Determine the (X, Y) coordinate at the center of the cell enclosing the given text.  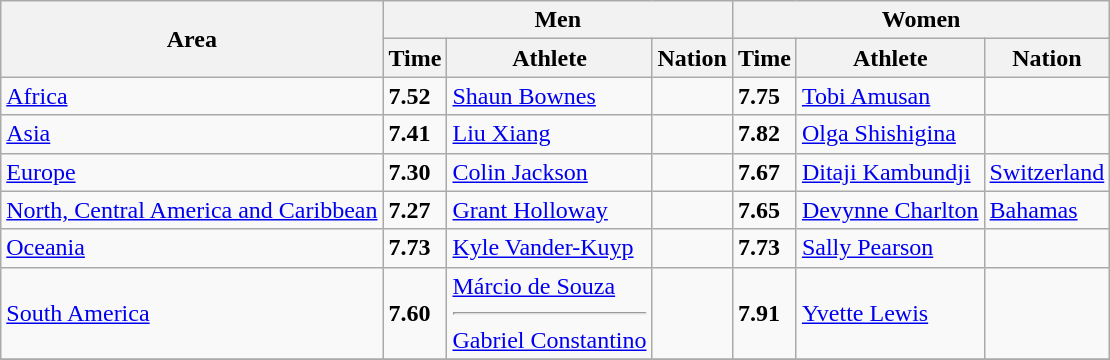
Ditaji Kambundji (890, 172)
Devynne Charlton (890, 210)
7.60 (415, 313)
Asia (192, 134)
Oceania (192, 248)
7.52 (415, 96)
South America (192, 313)
7.82 (764, 134)
Tobi Amusan (890, 96)
Women (920, 20)
Africa (192, 96)
Area (192, 39)
Sally Pearson (890, 248)
7.30 (415, 172)
Grant Holloway (550, 210)
Márcio de SouzaGabriel Constantino (550, 313)
7.91 (764, 313)
Liu Xiang (550, 134)
Bahamas (1047, 210)
Men (558, 20)
Europe (192, 172)
North, Central America and Caribbean (192, 210)
Kyle Vander-Kuyp (550, 248)
Olga Shishigina (890, 134)
7.75 (764, 96)
7.65 (764, 210)
7.27 (415, 210)
7.41 (415, 134)
7.67 (764, 172)
Shaun Bownes (550, 96)
Colin Jackson (550, 172)
Switzerland (1047, 172)
Yvette Lewis (890, 313)
